Extract the [x, y] coordinate from the center of the cell holding the provided text.  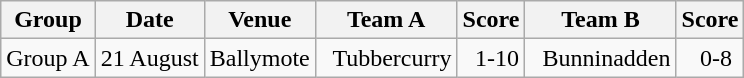
Tubbercurry [386, 58]
Date [150, 20]
21 August [150, 58]
1-10 [491, 58]
Group A [48, 58]
Team B [600, 20]
Ballymote [260, 58]
Venue [260, 20]
Group [48, 20]
0-8 [710, 58]
Team A [386, 20]
Bunninadden [600, 58]
